Locate the cell with the specified text and output its [x, y] center coordinate. 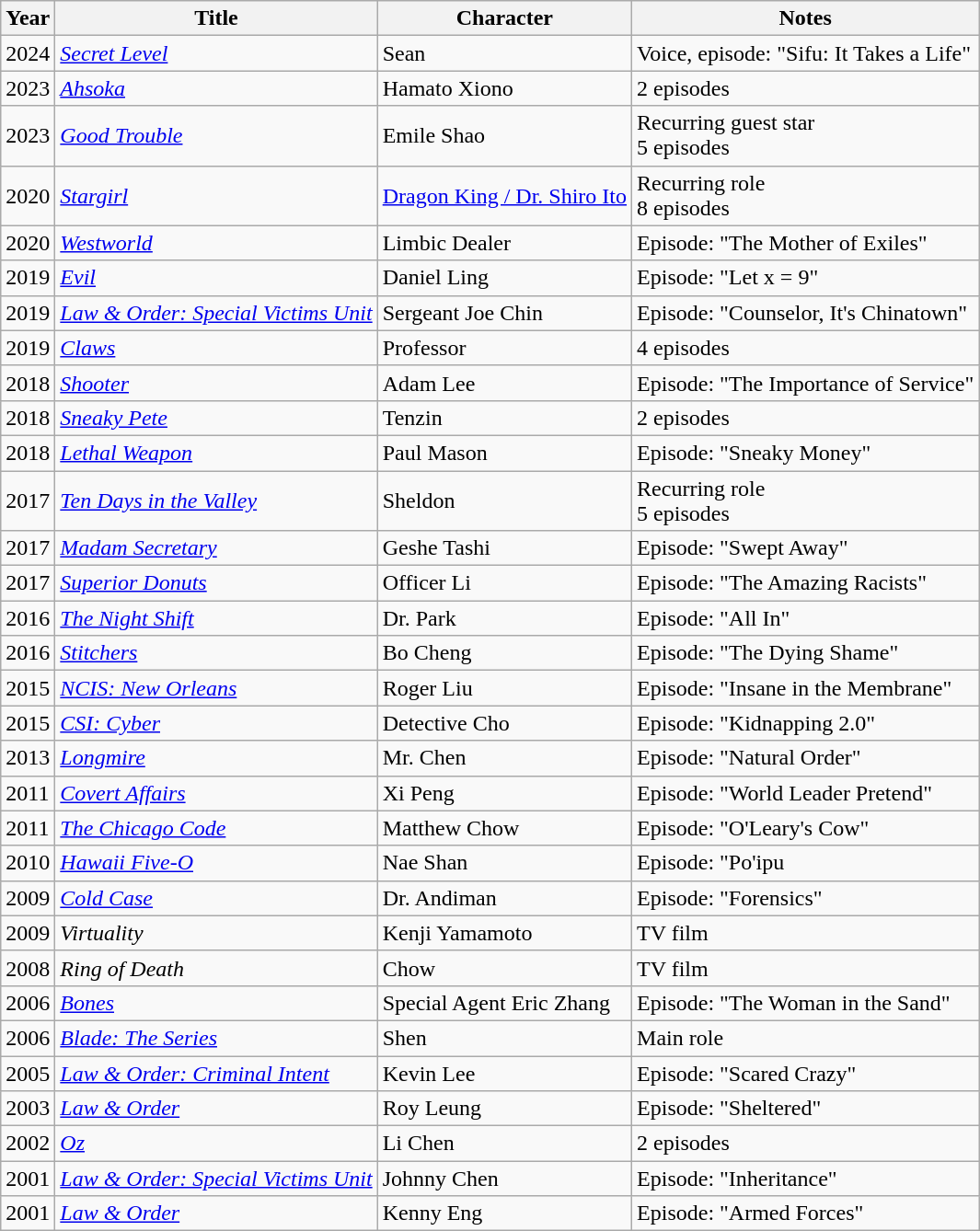
Recurring role8 episodes [806, 195]
Kenji Yamamoto [504, 933]
Episode: "The Importance of Service" [806, 383]
Law & Order: Criminal Intent [216, 1074]
Secret Level [216, 53]
Stargirl [216, 195]
2002 [28, 1144]
Claws [216, 348]
Kevin Lee [504, 1074]
Madam Secretary [216, 548]
Kenny Eng [504, 1214]
Dragon King / Dr. Shiro Ito [504, 195]
Sean [504, 53]
Episode: "The Dying Shame" [806, 653]
Lethal Weapon [216, 453]
2008 [28, 968]
Hawaii Five-O [216, 863]
2024 [28, 53]
Professor [504, 348]
CSI: Cyber [216, 723]
Xi Peng [504, 793]
Oz [216, 1144]
Episode: "Po'ipu [806, 863]
Good Trouble [216, 136]
Ahsoka [216, 88]
Episode: "Sneaky Money" [806, 453]
Episode: "World Leader Pretend" [806, 793]
Mr. Chen [504, 758]
Roger Liu [504, 688]
Nae Shan [504, 863]
Roy Leung [504, 1109]
Dr. Park [504, 618]
Hamato Xiono [504, 88]
Emile Shao [504, 136]
Episode: "All In" [806, 618]
4 episodes [806, 348]
Tenzin [504, 418]
Episode: "Swept Away" [806, 548]
Superior Donuts [216, 583]
Ten Days in the Valley [216, 500]
Bo Cheng [504, 653]
Episode: "The Amazing Racists" [806, 583]
Stitchers [216, 653]
Johnny Chen [504, 1179]
Character [504, 18]
Dr. Andiman [504, 898]
Detective Cho [504, 723]
Virtuality [216, 933]
Shen [504, 1038]
Year [28, 18]
Matthew Chow [504, 828]
Adam Lee [504, 383]
The Night Shift [216, 618]
Daniel Ling [504, 278]
Sheldon [504, 500]
Episode: "Sheltered" [806, 1109]
2013 [28, 758]
Geshe Tashi [504, 548]
Bones [216, 1003]
The Chicago Code [216, 828]
Episode: "The Woman in the Sand" [806, 1003]
Officer Li [504, 583]
Episode: "Forensics" [806, 898]
Recurring guest star5 episodes [806, 136]
Chow [504, 968]
Voice, episode: "Sifu: It Takes a Life" [806, 53]
Special Agent Eric Zhang [504, 1003]
Longmire [216, 758]
Main role [806, 1038]
Recurring role5 episodes [806, 500]
Limbic Dealer [504, 243]
Episode: "Insane in the Membrane" [806, 688]
Ring of Death [216, 968]
Episode: "Scared Crazy" [806, 1074]
Sergeant Joe Chin [504, 313]
Sneaky Pete [216, 418]
Episode: "Counselor, It's Chinatown" [806, 313]
2005 [28, 1074]
Episode: "Inheritance" [806, 1179]
Episode: "The Mother of Exiles" [806, 243]
Paul Mason [504, 453]
Episode: "Let x = 9" [806, 278]
Notes [806, 18]
Covert Affairs [216, 793]
Episode: "O'Leary's Cow" [806, 828]
Episode: "Armed Forces" [806, 1214]
Shooter [216, 383]
Title [216, 18]
Westworld [216, 243]
Evil [216, 278]
NCIS: New Orleans [216, 688]
2010 [28, 863]
Cold Case [216, 898]
Li Chen [504, 1144]
Episode: "Kidnapping 2.0" [806, 723]
Blade: The Series [216, 1038]
Episode: "Natural Order" [806, 758]
2003 [28, 1109]
